Return [X, Y] of the center of cell containing provided text 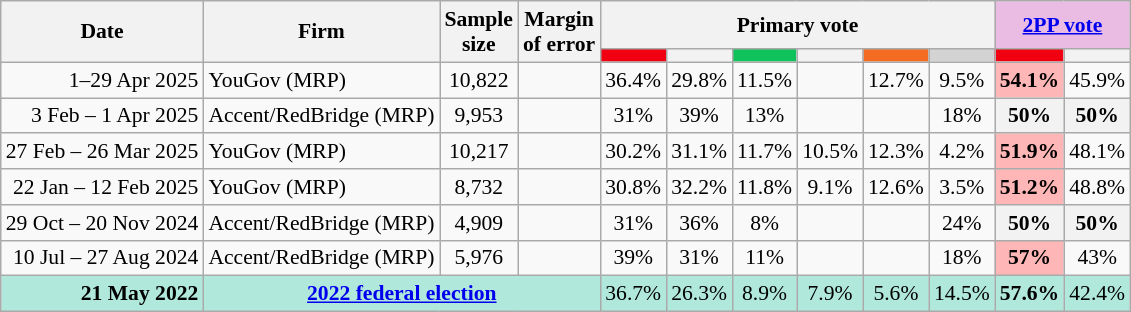
30.2% [633, 152]
36% [699, 223]
36.7% [633, 294]
10,822 [479, 80]
1–29 Apr 2025 [102, 80]
Firm [321, 32]
48.8% [1097, 187]
11.5% [764, 80]
9.5% [962, 80]
5.6% [896, 294]
54.1% [1030, 80]
13% [764, 116]
36.4% [633, 80]
57% [1030, 258]
14.5% [962, 294]
11.7% [764, 152]
29.8% [699, 80]
48.1% [1097, 152]
30.8% [633, 187]
10,217 [479, 152]
51.2% [1030, 187]
2PP vote [1062, 25]
57.6% [1030, 294]
4,909 [479, 223]
32.2% [699, 187]
2022 federal election [402, 294]
3 Feb – 1 Apr 2025 [102, 116]
27 Feb – 26 Mar 2025 [102, 152]
8.9% [764, 294]
29 Oct – 20 Nov 2024 [102, 223]
31.1% [699, 152]
45.9% [1097, 80]
11.8% [764, 187]
10.5% [830, 152]
26.3% [699, 294]
11% [764, 258]
7.9% [830, 294]
4.2% [962, 152]
42.4% [1097, 294]
43% [1097, 258]
22 Jan – 12 Feb 2025 [102, 187]
8,732 [479, 187]
3.5% [962, 187]
Primary vote [797, 25]
Samplesize [479, 32]
24% [962, 223]
5,976 [479, 258]
12.6% [896, 187]
Date [102, 32]
8% [764, 223]
10 Jul – 27 Aug 2024 [102, 258]
21 May 2022 [102, 294]
Marginof error [559, 32]
12.3% [896, 152]
12.7% [896, 80]
9,953 [479, 116]
9.1% [830, 187]
51.9% [1030, 152]
